Capture the cell that displays the provided text and extract its [X, Y] central coordinate. 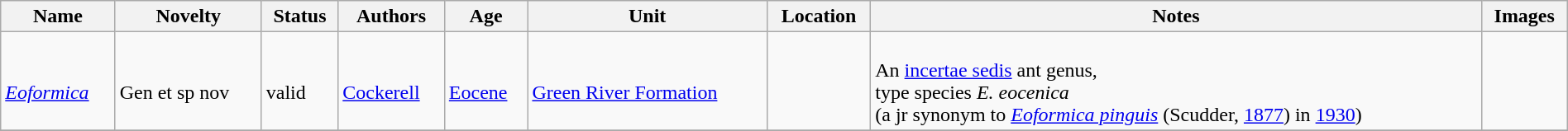
An incertae sedis ant genus, type species E. eocenica(a jr synonym to Eoformica pinguis (Scudder, 1877) in 1930) [1176, 81]
Authors [392, 16]
Eocene [486, 81]
Name [58, 16]
Status [299, 16]
Gen et sp nov [189, 81]
Green River Formation [648, 81]
Location [819, 16]
Images [1524, 16]
Notes [1176, 16]
Cockerell [392, 81]
Novelty [189, 16]
valid [299, 81]
Unit [648, 16]
Age [486, 16]
Eoformica [58, 81]
